Identify which cell holds the provided text, then report its [x, y] central coordinate. 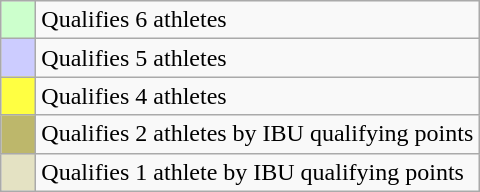
Qualifies 1 athlete by IBU qualifying points [258, 172]
Qualifies 2 athletes by IBU qualifying points [258, 134]
Qualifies 4 athletes [258, 96]
Qualifies 6 athletes [258, 20]
Qualifies 5 athletes [258, 58]
